Pinpoint the cell where the given text exists, returning its (x, y) midpoint coordinate. 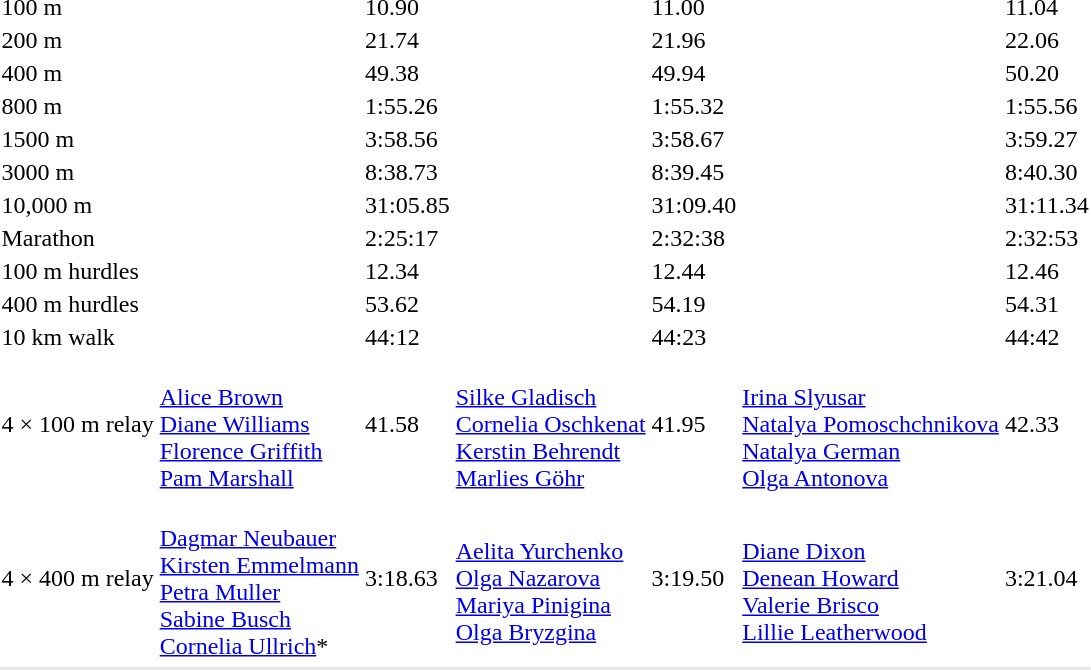
3:58.67 (694, 139)
10,000 m (78, 205)
44:12 (407, 337)
2:32:38 (694, 238)
21.96 (694, 40)
12.44 (694, 271)
8:38.73 (407, 172)
41.58 (407, 424)
100 m hurdles (78, 271)
21.74 (407, 40)
53.62 (407, 304)
2:32:53 (1046, 238)
10 km walk (78, 337)
42.33 (1046, 424)
8:40.30 (1046, 172)
3:18.63 (407, 578)
Alice BrownDiane Williams Florence GriffithPam Marshall (259, 424)
50.20 (1046, 73)
800 m (78, 106)
1:55.56 (1046, 106)
Irina SlyusarNatalya PomoschchnikovaNatalya GermanOlga Antonova (871, 424)
3:19.50 (694, 578)
49.94 (694, 73)
400 m hurdles (78, 304)
2:25:17 (407, 238)
54.19 (694, 304)
Dagmar NeubauerKirsten EmmelmannPetra MullerSabine Busch Cornelia Ullrich* (259, 578)
41.95 (694, 424)
44:23 (694, 337)
1:55.32 (694, 106)
31:09.40 (694, 205)
12.46 (1046, 271)
12.34 (407, 271)
Aelita YurchenkoOlga NazarovaMariya PiniginaOlga Bryzgina (550, 578)
1:55.26 (407, 106)
31:11.34 (1046, 205)
Silke GladischCornelia OschkenatKerstin BehrendtMarlies Göhr (550, 424)
400 m (78, 73)
1500 m (78, 139)
3000 m (78, 172)
49.38 (407, 73)
3:21.04 (1046, 578)
Marathon (78, 238)
3:58.56 (407, 139)
4 × 100 m relay (78, 424)
44:42 (1046, 337)
54.31 (1046, 304)
8:39.45 (694, 172)
31:05.85 (407, 205)
4 × 400 m relay (78, 578)
Diane DixonDenean HowardValerie BriscoLillie Leatherwood (871, 578)
200 m (78, 40)
22.06 (1046, 40)
3:59.27 (1046, 139)
